Capture the cell that displays the provided text and extract its [X, Y] central coordinate. 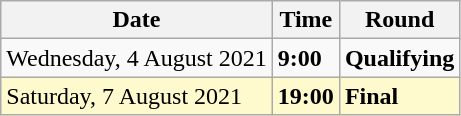
Date [137, 20]
Qualifying [399, 58]
19:00 [306, 96]
Saturday, 7 August 2021 [137, 96]
Wednesday, 4 August 2021 [137, 58]
Time [306, 20]
Round [399, 20]
9:00 [306, 58]
Final [399, 96]
